Return (X, Y) of the center of cell containing provided text 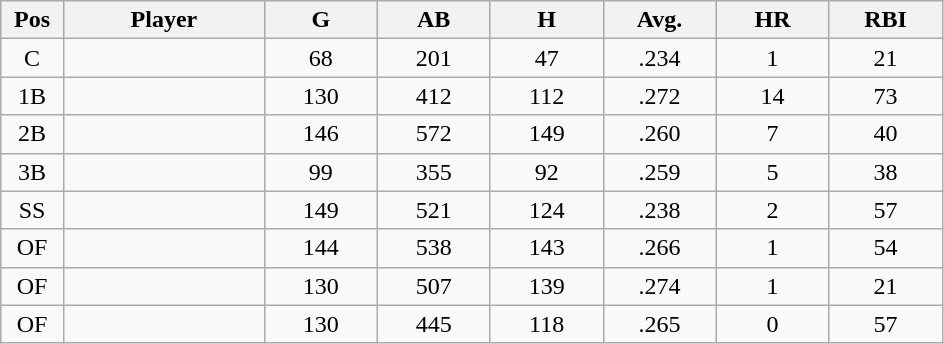
54 (886, 248)
2 (772, 210)
73 (886, 96)
3B (32, 172)
2B (32, 134)
.238 (660, 210)
538 (434, 248)
118 (546, 324)
146 (320, 134)
201 (434, 58)
H (546, 20)
.266 (660, 248)
AB (434, 20)
40 (886, 134)
38 (886, 172)
412 (434, 96)
5 (772, 172)
1B (32, 96)
Avg. (660, 20)
.272 (660, 96)
144 (320, 248)
7 (772, 134)
112 (546, 96)
0 (772, 324)
G (320, 20)
HR (772, 20)
572 (434, 134)
C (32, 58)
Pos (32, 20)
445 (434, 324)
139 (546, 286)
521 (434, 210)
68 (320, 58)
.274 (660, 286)
507 (434, 286)
99 (320, 172)
.260 (660, 134)
92 (546, 172)
14 (772, 96)
.259 (660, 172)
RBI (886, 20)
SS (32, 210)
143 (546, 248)
Player (164, 20)
.265 (660, 324)
124 (546, 210)
355 (434, 172)
.234 (660, 58)
47 (546, 58)
